Return (x, y) of the center of cell containing provided text 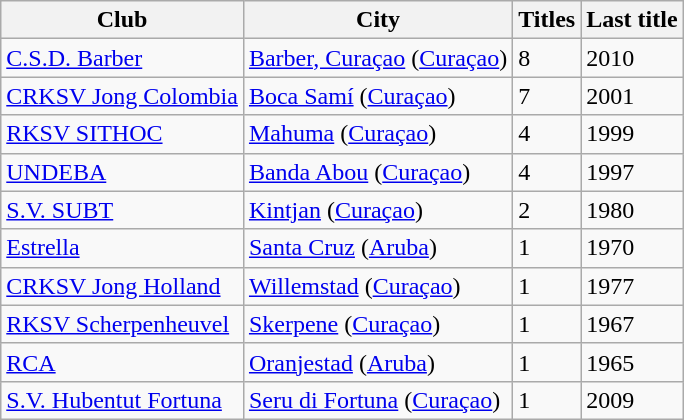
CRKSV Jong Holland (122, 286)
1965 (632, 362)
Barber, Curaçao (Curaçao) (378, 58)
RKSV SITHOC (122, 134)
1967 (632, 324)
Titles (547, 20)
1997 (632, 172)
RCA (122, 362)
1980 (632, 210)
Banda Abou (Curaçao) (378, 172)
1999 (632, 134)
Kintjan (Curaçao) (378, 210)
7 (547, 96)
Last title (632, 20)
City (378, 20)
Estrella (122, 248)
UNDEBA (122, 172)
Oranjestad (Aruba) (378, 362)
Skerpene (Curaçao) (378, 324)
Mahuma (Curaçao) (378, 134)
S.V. Hubentut Fortuna (122, 400)
1977 (632, 286)
S.V. SUBT (122, 210)
8 (547, 58)
C.S.D. Barber (122, 58)
1970 (632, 248)
Santa Cruz (Aruba) (378, 248)
Willemstad (Curaçao) (378, 286)
2001 (632, 96)
RKSV Scherpenheuvel (122, 324)
CRKSV Jong Colombia (122, 96)
2009 (632, 400)
2010 (632, 58)
2 (547, 210)
Boca Samí (Curaçao) (378, 96)
Club (122, 20)
Seru di Fortuna (Curaçao) (378, 400)
